Capture the cell that displays the provided text and extract its (x, y) central coordinate. 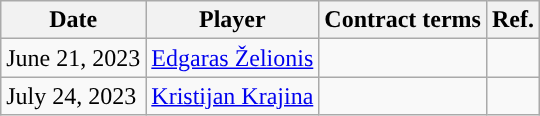
Date (74, 20)
Kristijan Krajina (232, 96)
Ref. (512, 20)
Contract terms (403, 20)
June 21, 2023 (74, 58)
July 24, 2023 (74, 96)
Edgaras Želionis (232, 58)
Player (232, 20)
